For the text-containing cell, return its midpoint in [x, y] coordinate format. 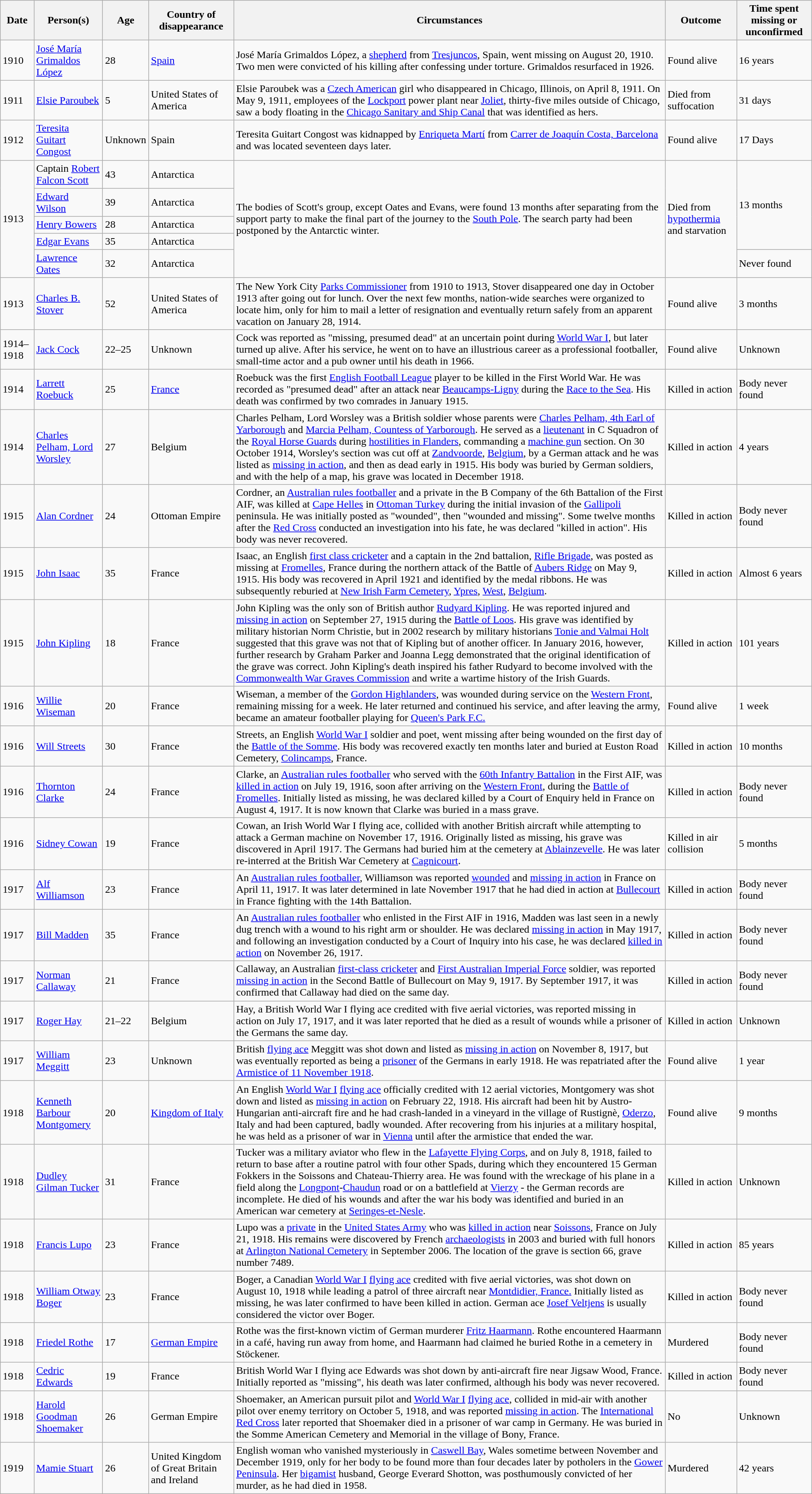
Almost 6 years [774, 573]
José María Grimaldos López [69, 60]
31 days [774, 100]
Bill Madden [69, 935]
30 [126, 746]
32 [126, 264]
21–22 [126, 1021]
Outcome [701, 20]
Teresita Guitart Congost was kidnapped by Enriqueta Martí from Carrer de Joaquín Costa, Barcelona and was located seventeen days later. [449, 140]
John Isaac [69, 573]
Captain Robert Falcon Scott [69, 174]
10 months [774, 746]
Alan Cordner [69, 516]
Circumstances [449, 20]
Ottoman Empire [191, 516]
Thornton Clarke [69, 792]
Henry Bowers [69, 225]
Cedric Edwards [69, 1377]
27 [126, 447]
17 Days [774, 140]
Charles B. Stover [69, 304]
25 [126, 389]
Died from suffocation [701, 100]
Died from hypothermia and starvation [701, 219]
4 years [774, 447]
Friedel Rothe [69, 1343]
Date [17, 20]
Kenneth Barbour Montgomery [69, 1112]
Lawrence Oates [69, 264]
Alf Williamson [69, 889]
Jack Cock [69, 349]
Will Streets [69, 746]
43 [126, 174]
Age [126, 20]
Francis Lupo [69, 1245]
39 [126, 202]
17 [126, 1343]
1912 [17, 140]
William Otway Boger [69, 1297]
3 months [774, 304]
1911 [17, 100]
No [701, 1417]
5 months [774, 843]
22–25 [126, 349]
Elsie Paroubek [69, 100]
52 [126, 304]
Willie Wiseman [69, 706]
Time spent missing or unconfirmed [774, 20]
Larrett Roebuck [69, 389]
101 years [774, 643]
1919 [17, 1468]
John Kipling [69, 643]
1 week [774, 706]
16 years [774, 60]
Norman Callaway [69, 981]
21 [126, 981]
United Kingdom of Great Britain and Ireland [191, 1468]
Roger Hay [69, 1021]
Killed in air collision [701, 843]
31 [126, 1182]
Person(s) [69, 20]
42 years [774, 1468]
5 [126, 100]
Harold Goodman Shoemaker [69, 1417]
Dudley Gilman Tucker [69, 1182]
85 years [774, 1245]
Teresita Guitart Congost [69, 140]
1 year [774, 1061]
Edward Wilson [69, 202]
Country of disappearance [191, 20]
Mamie Stuart [69, 1468]
Kingdom of Italy [191, 1112]
1914–1918 [17, 349]
9 months [774, 1112]
18 [126, 643]
1910 [17, 60]
William Meggitt [69, 1061]
Edgar Evans [69, 241]
13 months [774, 205]
Sidney Cowan [69, 843]
Charles Pelham, Lord Worsley [69, 447]
Never found [774, 264]
